Determine the [x, y] coordinate at the center of the cell enclosing the given text.  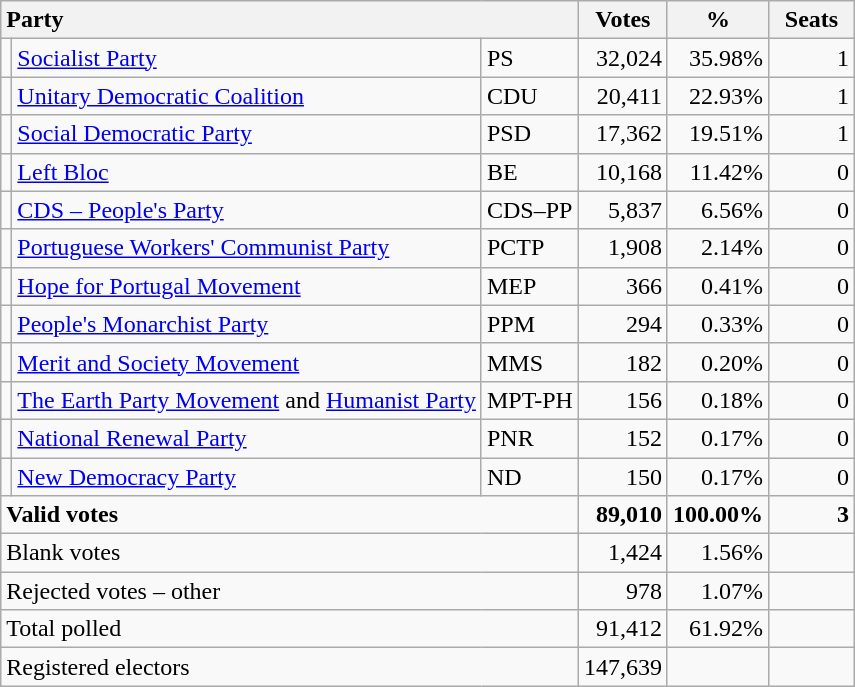
0.18% [718, 400]
3 [811, 515]
978 [622, 591]
PNR [530, 438]
2.14% [718, 248]
10,168 [622, 172]
Unitary Democratic Coalition [247, 96]
19.51% [718, 134]
Registered electors [290, 667]
20,411 [622, 96]
5,837 [622, 210]
Social Democratic Party [247, 134]
182 [622, 362]
Merit and Society Movement [247, 362]
CDU [530, 96]
Total polled [290, 629]
6.56% [718, 210]
366 [622, 286]
CDS – People's Party [247, 210]
35.98% [718, 58]
PCTP [530, 248]
Party [290, 20]
32,024 [622, 58]
147,639 [622, 667]
0.41% [718, 286]
1.07% [718, 591]
152 [622, 438]
1,908 [622, 248]
CDS–PP [530, 210]
61.92% [718, 629]
100.00% [718, 515]
294 [622, 324]
Valid votes [290, 515]
Left Bloc [247, 172]
Rejected votes – other [290, 591]
The Earth Party Movement and Humanist Party [247, 400]
MEP [530, 286]
0.33% [718, 324]
Portuguese Workers' Communist Party [247, 248]
Hope for Portugal Movement [247, 286]
New Democracy Party [247, 477]
MPT-PH [530, 400]
PS [530, 58]
89,010 [622, 515]
Blank votes [290, 553]
PPM [530, 324]
Votes [622, 20]
MMS [530, 362]
% [718, 20]
ND [530, 477]
National Renewal Party [247, 438]
22.93% [718, 96]
1.56% [718, 553]
People's Monarchist Party [247, 324]
Seats [811, 20]
0.20% [718, 362]
150 [622, 477]
91,412 [622, 629]
11.42% [718, 172]
17,362 [622, 134]
PSD [530, 134]
156 [622, 400]
1,424 [622, 553]
BE [530, 172]
Socialist Party [247, 58]
